Return [x, y] of the center of cell containing provided text 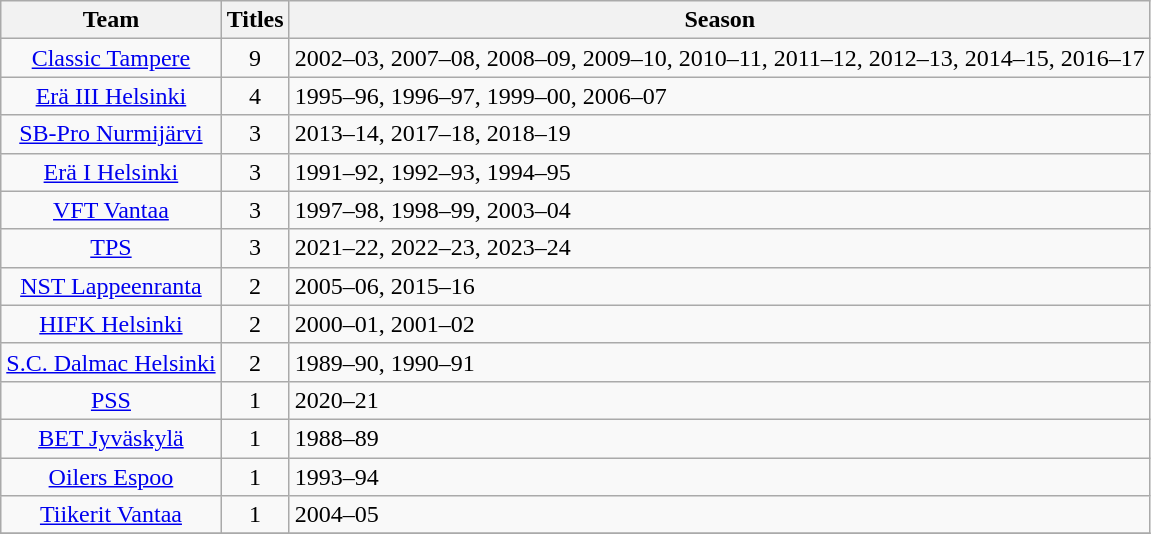
1993–94 [720, 477]
1991–92, 1992–93, 1994–95 [720, 172]
2020–21 [720, 400]
2013–14, 2017–18, 2018–19 [720, 134]
1989–90, 1990–91 [720, 362]
2004–05 [720, 515]
VFT Vantaa [111, 210]
1988–89 [720, 438]
2000–01, 2001–02 [720, 324]
Erä I Helsinki [111, 172]
TPS [111, 248]
Team [111, 20]
HIFK Helsinki [111, 324]
PSS [111, 400]
2021–22, 2022–23, 2023–24 [720, 248]
4 [255, 96]
Tiikerit Vantaa [111, 515]
2005–06, 2015–16 [720, 286]
9 [255, 58]
S.C. Dalmac Helsinki [111, 362]
Classic Tampere [111, 58]
2002–03, 2007–08, 2008–09, 2009–10, 2010–11, 2011–12, 2012–13, 2014–15, 2016–17 [720, 58]
Erä III Helsinki [111, 96]
SB-Pro Nurmijärvi [111, 134]
Oilers Espoo [111, 477]
Season [720, 20]
1997–98, 1998–99, 2003–04 [720, 210]
Titles [255, 20]
1995–96, 1996–97, 1999–00, 2006–07 [720, 96]
BET Jyväskylä [111, 438]
NST Lappeenranta [111, 286]
